Locate the cell with the specified text and output its (X, Y) center coordinate. 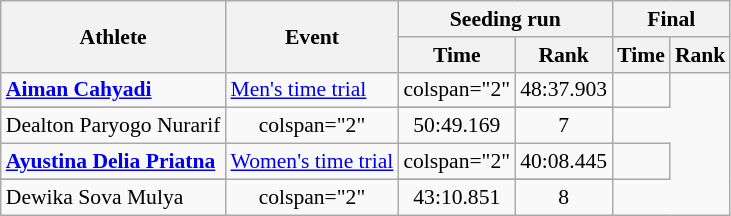
43:10.851 (456, 197)
Ayustina Delia Priatna (114, 162)
7 (564, 126)
8 (564, 197)
40:08.445 (564, 162)
Women's time trial (312, 162)
48:37.903 (564, 90)
Dewika Sova Mulya (114, 197)
Seeding run (505, 19)
Dealton Paryogo Nurarif (114, 126)
Final (671, 19)
Event (312, 36)
Men's time trial (312, 90)
Athlete (114, 36)
50:49.169 (456, 126)
Aiman Cahyadi (114, 90)
